Output the (x, y) coordinate of the center of the cell containing the given text.  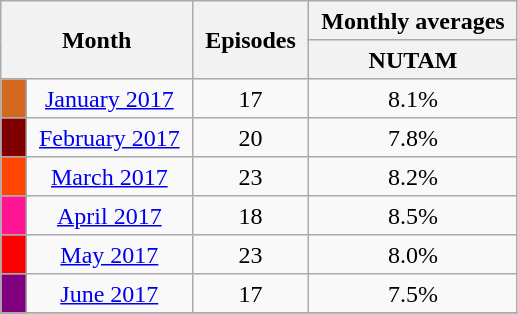
8.5% (414, 216)
March 2017 (109, 176)
June 2017 (109, 294)
8.0% (414, 254)
Episodes (250, 40)
April 2017 (109, 216)
NUTAM (414, 60)
7.5% (414, 294)
7.8% (414, 138)
18 (250, 216)
Month (97, 40)
20 (250, 138)
8.1% (414, 98)
May 2017 (109, 254)
Monthly averages (414, 20)
January 2017 (109, 98)
8.2% (414, 176)
February 2017 (109, 138)
